Locate the cell with the specified text and output its [X, Y] center coordinate. 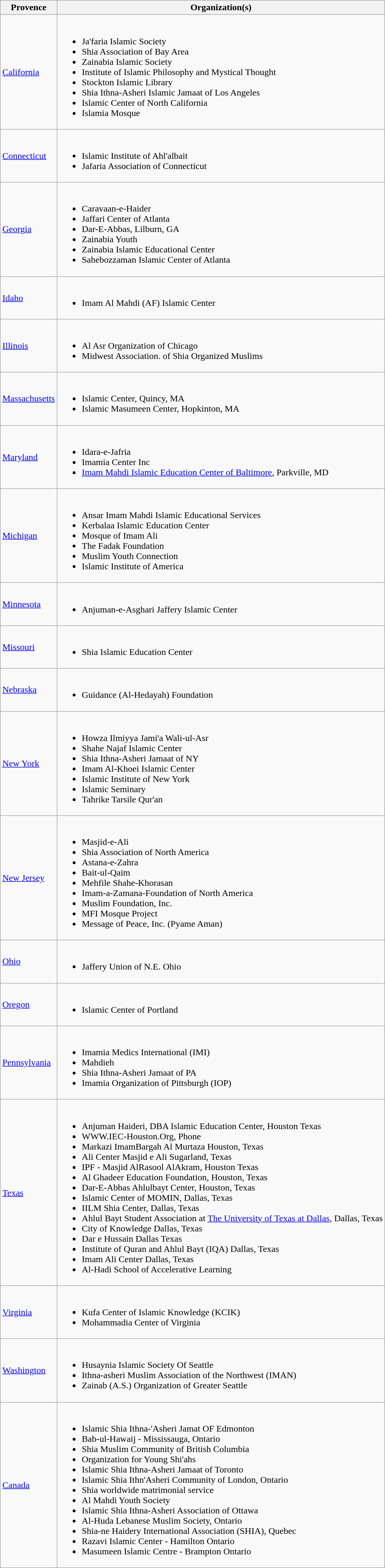
Pennsylvania [29, 1063]
Al Asr Organization of ChicagoMidwest Association. of Shia Organized Muslims [221, 346]
Organization(s) [221, 8]
Provence [29, 8]
Islamic Institute of Ahl'albaitJafaria Association of Connecticut [221, 156]
Oregon [29, 1004]
Idaho [29, 298]
Maryland [29, 457]
Texas [29, 1192]
Husaynia Islamic Society Of SeattleIthna-asheri Muslim Association of the Northwest (IMAN)Zainab (A.S.) Organization of Greater Seattle [221, 1371]
Jaffery Union of N.E. Ohio [221, 962]
Imam Al Mahdi (AF) Islamic Center [221, 298]
Islamic Center, Quincy, MAIslamic Masumeen Center, Hopkinton, MA [221, 399]
Ohio [29, 962]
Canada [29, 1485]
Kufa Center of Islamic Knowledge (KCIK)Mohammadia Center of Virginia [221, 1312]
Minnesota [29, 604]
Illinois [29, 346]
Nebraska [29, 690]
California [29, 72]
Washington [29, 1371]
Michigan [29, 536]
Connecticut [29, 156]
Missouri [29, 647]
Massachusetts [29, 399]
New York [29, 763]
Virginia [29, 1312]
Imamia Medics International (IMI)MahdiehShia Ithna-Asheri Jamaat of PAImamia Organization of Pittsburgh (IOP) [221, 1063]
Anjuman-e-Asghari Jaffery Islamic Center [221, 604]
Guidance (Al-Hedayah) Foundation [221, 690]
Idara-e-JafriaImamia Center IncImam Mahdi Islamic Education Center of Baltimore, Parkville, MD [221, 457]
Islamic Center of Portland [221, 1004]
New Jersey [29, 878]
Georgia [29, 229]
Shia Islamic Education Center [221, 647]
